Search for the cell housing the specified text and yield its (X, Y) center coordinate. 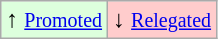
↑ Promoted (54, 20)
↓ Relegated (162, 20)
